Determine the [X, Y] coordinate at the center of the cell enclosing the given text.  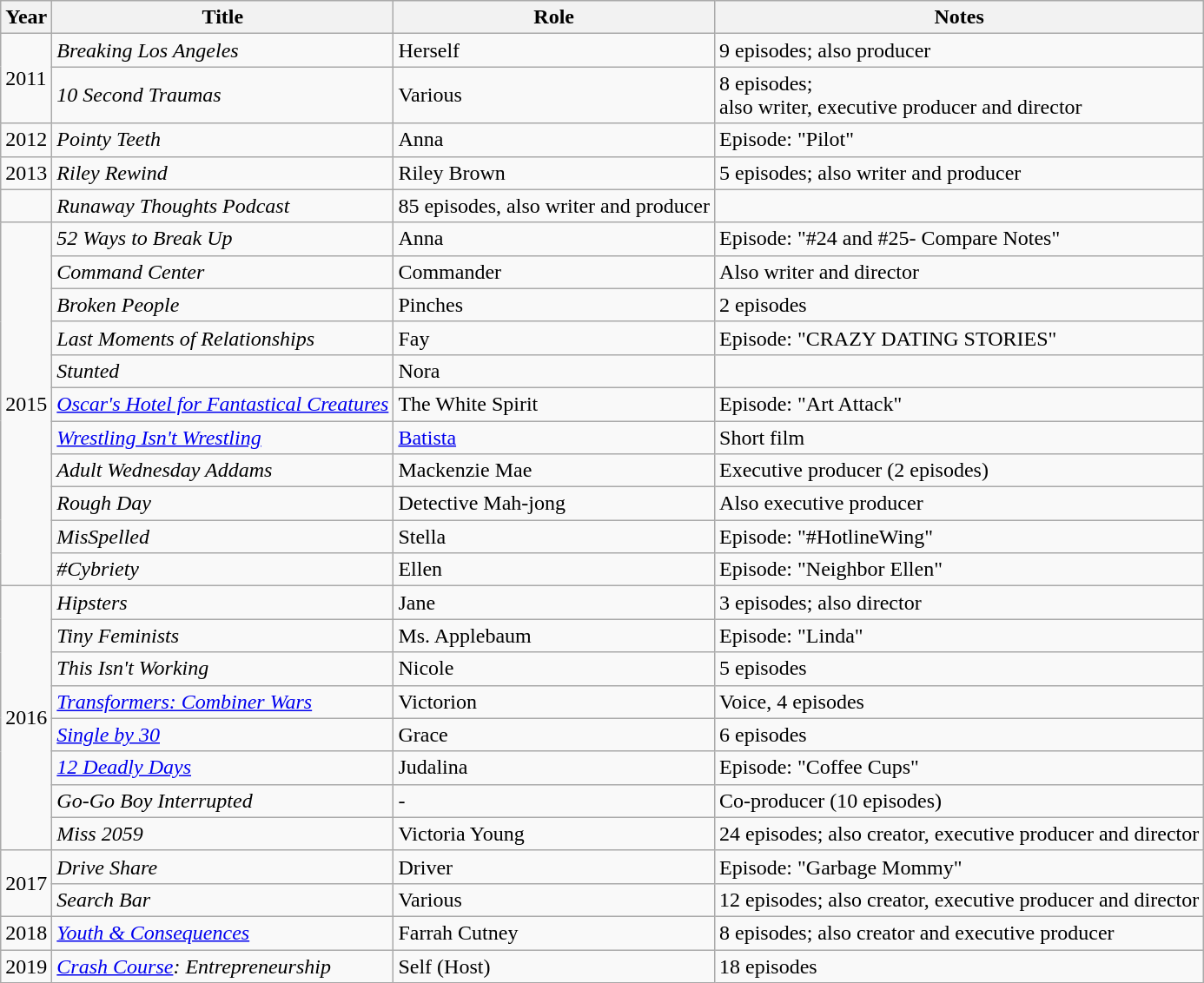
9 episodes; also producer [959, 50]
Rough Day [222, 504]
2 episodes [959, 305]
8 episodes; also creator and executive producer [959, 933]
Episode: "Linda" [959, 636]
Command Center [222, 272]
Voice, 4 episodes [959, 702]
3 episodes; also director [959, 603]
- [554, 801]
Last Moments of Relationships [222, 338]
18 episodes [959, 967]
2013 [26, 173]
Grace [554, 735]
Breaking Los Angeles [222, 50]
Judalina [554, 768]
Hipsters [222, 603]
2017 [26, 883]
Year [26, 17]
2016 [26, 718]
Notes [959, 17]
Episode: "#HotlineWing" [959, 537]
2018 [26, 933]
2015 [26, 405]
Also executive producer [959, 504]
Nicole [554, 669]
Search Bar [222, 900]
10 Second Traumas [222, 96]
Title [222, 17]
Ellen [554, 570]
Single by 30 [222, 735]
Short film [959, 437]
Stunted [222, 371]
Stella [554, 537]
Crash Course: Entrepreneurship [222, 967]
52 Ways to Break Up [222, 239]
5 episodes [959, 669]
Oscar's Hotel for Fantastical Creatures [222, 404]
Transformers: Combiner Wars [222, 702]
Ms. Applebaum [554, 636]
Co-producer (10 episodes) [959, 801]
Fay [554, 338]
Runaway Thoughts Podcast [222, 206]
Nora [554, 371]
Executive producer (2 episodes) [959, 471]
Episode: "CRAZY DATING STORIES" [959, 338]
#Cybriety [222, 570]
Youth & Consequences [222, 933]
Drive Share [222, 867]
2012 [26, 140]
2011 [26, 78]
Pointy Teeth [222, 140]
6 episodes [959, 735]
8 episodes;also writer, executive producer and director [959, 96]
Batista [554, 437]
Driver [554, 867]
Self (Host) [554, 967]
Broken People [222, 305]
Detective Mah-jong [554, 504]
Mackenzie Mae [554, 471]
5 episodes; also writer and producer [959, 173]
Herself [554, 50]
Farrah Cutney [554, 933]
Role [554, 17]
Episode: "Art Attack" [959, 404]
Adult Wednesday Addams [222, 471]
Episode: "Neighbor Ellen" [959, 570]
85 episodes, also writer and producer [554, 206]
The White Spirit [554, 404]
Episode: "Garbage Mommy" [959, 867]
Also writer and director [959, 272]
Pinches [554, 305]
2019 [26, 967]
Riley Rewind [222, 173]
This Isn't Working [222, 669]
Miss 2059 [222, 834]
24 episodes; also creator, executive producer and director [959, 834]
Tiny Feminists [222, 636]
Episode: "#24 and #25- Compare Notes" [959, 239]
MisSpelled [222, 537]
Commander [554, 272]
Riley Brown [554, 173]
Episode: "Pilot" [959, 140]
Victorion [554, 702]
Victoria Young [554, 834]
Episode: "Coffee Cups" [959, 768]
Wrestling Isn't Wrestling [222, 437]
Jane [554, 603]
12 Deadly Days [222, 768]
12 episodes; also creator, executive producer and director [959, 900]
Go-Go Boy Interrupted [222, 801]
